Provide the [X, Y] coordinate of the cell's center where the given text is located.  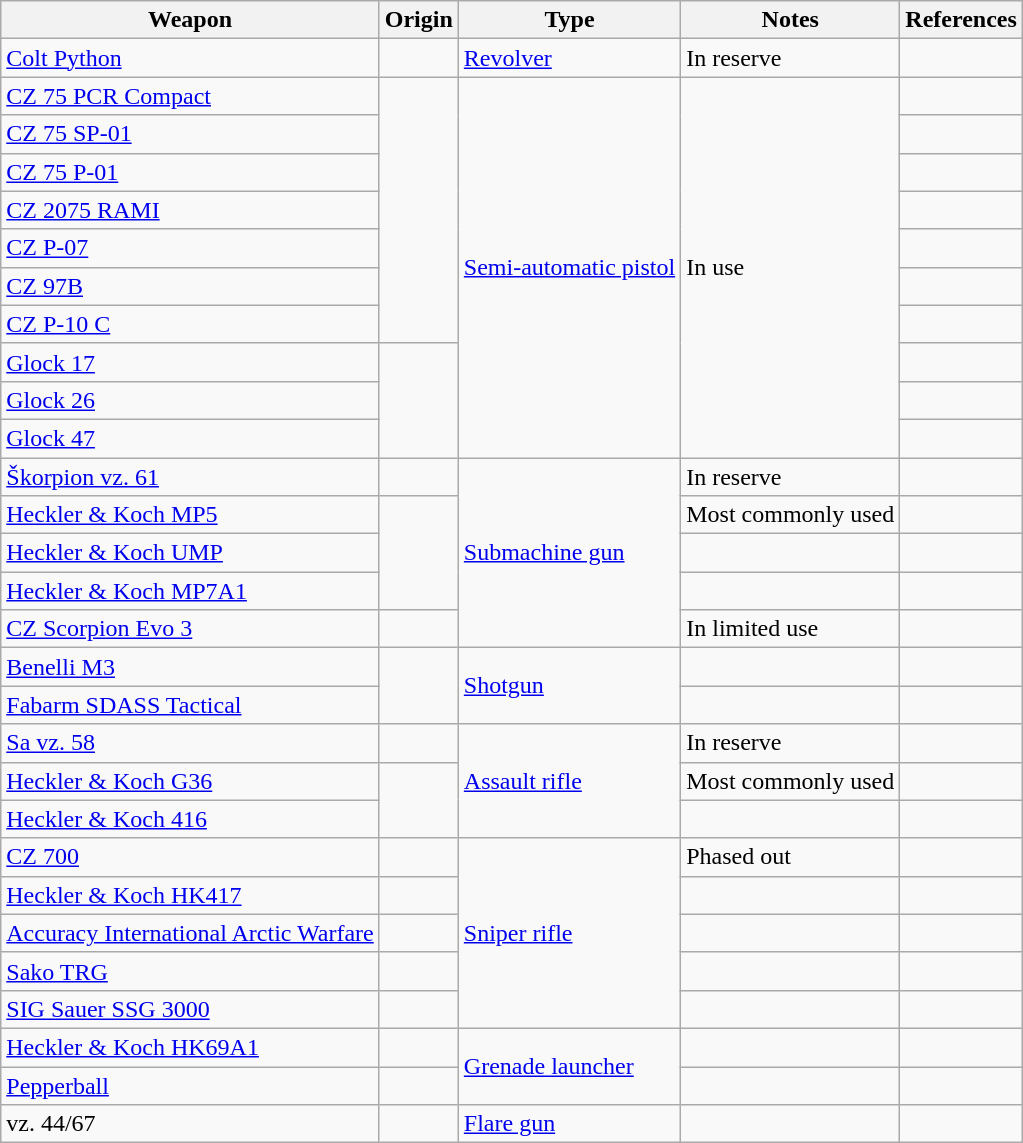
Heckler & Koch HK69A1 [190, 1047]
CZ 97B [190, 286]
Semi-automatic pistol [569, 268]
Fabarm SDASS Tactical [190, 705]
Weapon [190, 20]
CZ 700 [190, 857]
Heckler & Koch UMP [190, 553]
CZ 75 SP-01 [190, 134]
CZ P-07 [190, 248]
SIG Sauer SSG 3000 [190, 1009]
Sniper rifle [569, 933]
CZ 2075 RAMI [190, 210]
Submachine gun [569, 553]
Phased out [790, 857]
CZ 75 PCR Compact [190, 96]
Sako TRG [190, 971]
Heckler & Koch 416 [190, 819]
Heckler & Koch HK417 [190, 895]
Sa vz. 58 [190, 743]
Origin [418, 20]
Type [569, 20]
CZ Scorpion Evo 3 [190, 629]
In use [790, 268]
vz. 44/67 [190, 1124]
Revolver [569, 58]
Colt Python [190, 58]
Škorpion vz. 61 [190, 477]
Heckler & Koch G36 [190, 781]
Grenade launcher [569, 1066]
CZ P-10 C [190, 324]
Accuracy International Arctic Warfare [190, 933]
Pepperball [190, 1085]
Heckler & Koch MP7A1 [190, 591]
Notes [790, 20]
In limited use [790, 629]
Flare gun [569, 1124]
Heckler & Koch MP5 [190, 515]
Glock 47 [190, 438]
Assault rifle [569, 781]
Shotgun [569, 686]
Glock 17 [190, 362]
References [962, 20]
Glock 26 [190, 400]
CZ 75 P-01 [190, 172]
Benelli M3 [190, 667]
